Output the (X, Y) coordinate of the center of the cell containing the given text.  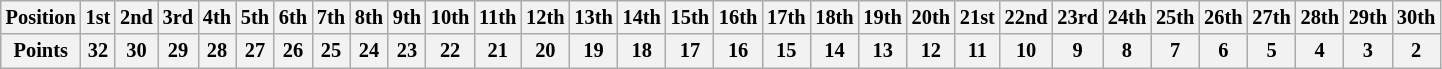
10th (450, 17)
28 (217, 51)
11 (978, 51)
28th (1320, 17)
24th (1127, 17)
29th (1368, 17)
9th (407, 17)
2 (1416, 51)
23 (407, 51)
12 (931, 51)
15 (786, 51)
17 (690, 51)
7 (1175, 51)
12th (545, 17)
5th (255, 17)
5 (1271, 51)
22 (450, 51)
17th (786, 17)
6th (293, 17)
9 (1077, 51)
13 (883, 51)
4 (1320, 51)
18 (642, 51)
10 (1026, 51)
7th (331, 17)
24 (369, 51)
25 (331, 51)
21st (978, 17)
30 (136, 51)
23rd (1077, 17)
20th (931, 17)
30th (1416, 17)
11th (498, 17)
13th (593, 17)
20 (545, 51)
8 (1127, 51)
26th (1223, 17)
19 (593, 51)
26 (293, 51)
22nd (1026, 17)
14th (642, 17)
32 (98, 51)
8th (369, 17)
14 (834, 51)
19th (883, 17)
27 (255, 51)
3 (1368, 51)
27th (1271, 17)
25th (1175, 17)
21 (498, 51)
29 (178, 51)
4th (217, 17)
16th (738, 17)
18th (834, 17)
3rd (178, 17)
Position (41, 17)
15th (690, 17)
6 (1223, 51)
1st (98, 17)
Points (41, 51)
2nd (136, 17)
16 (738, 51)
